For the text-containing cell, return its midpoint in (x, y) coordinate format. 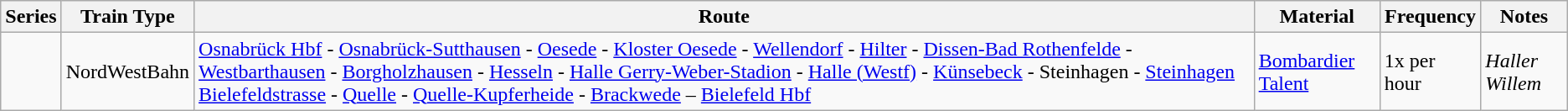
Notes (1524, 17)
Frequency (1431, 17)
Haller Willem (1524, 71)
Series (31, 17)
NordWestBahn (127, 71)
1x per hour (1431, 71)
Route (725, 17)
Train Type (127, 17)
Material (1317, 17)
Bombardier Talent (1317, 71)
